Find where the given text appears and provide that cell's center as [X, Y] coordinate. 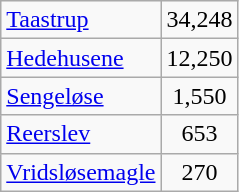
653 [200, 134]
Hedehusene [81, 58]
Taastrup [81, 20]
34,248 [200, 20]
Sengeløse [81, 96]
Vridsløsemagle [81, 172]
Reerslev [81, 134]
270 [200, 172]
12,250 [200, 58]
1,550 [200, 96]
